Return the [X, Y] coordinate for the center point of the cell that contains the specified text.  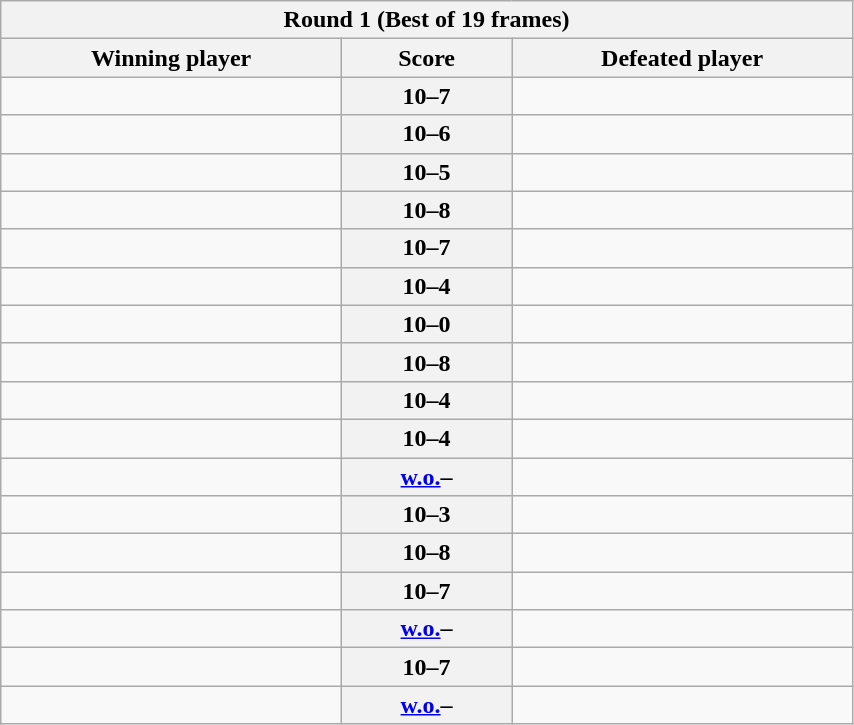
10–6 [426, 134]
10–3 [426, 515]
10–5 [426, 172]
10–0 [426, 324]
Winning player [172, 58]
Defeated player [682, 58]
Score [426, 58]
Round 1 (Best of 19 frames) [427, 20]
